From the cell containing the given text, extract its center point as (X, Y) coordinate. 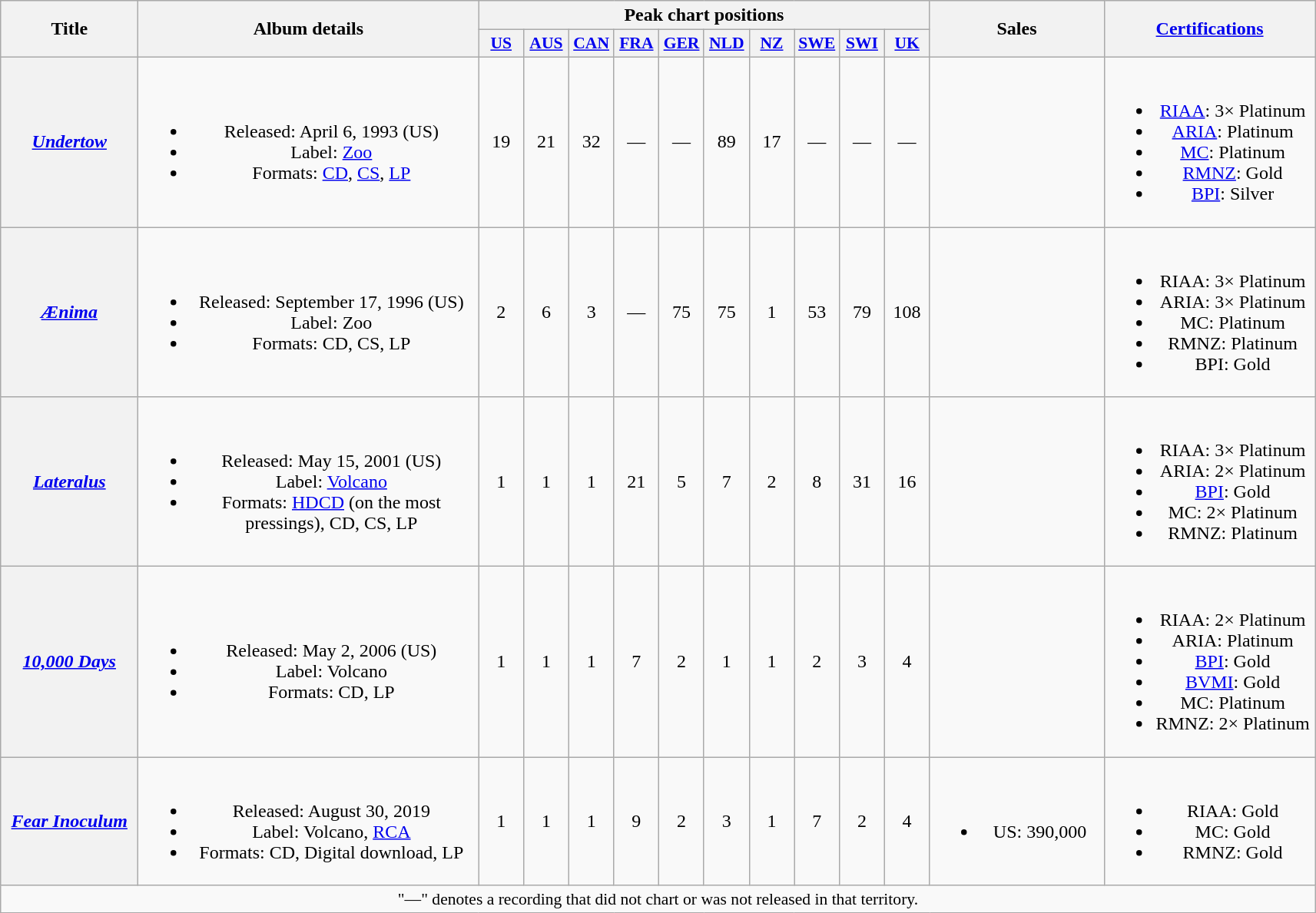
16 (907, 482)
79 (862, 312)
Released: September 17, 1996 (US)Label: ZooFormats: CD, CS, LP (309, 312)
RIAA: 3× PlatinumARIA: PlatinumMC: PlatinumRMNZ: GoldBPI: Silver (1209, 141)
Fear Inoculum (69, 822)
Lateralus (69, 482)
Sales (1017, 29)
5 (682, 482)
Ænima (69, 312)
RIAA: GoldMC: GoldRMNZ: Gold (1209, 822)
17 (771, 141)
9 (636, 822)
Peak chart positions (704, 15)
Released: May 2, 2006 (US)Label: VolcanoFormats: CD, LP (309, 662)
Album details (309, 29)
NZ (771, 44)
31 (862, 482)
RIAA: 3× PlatinumARIA: 3× PlatinumMC: PlatinumRMNZ: PlatinumBPI: Gold (1209, 312)
53 (817, 312)
CAN (592, 44)
89 (727, 141)
Certifications (1209, 29)
Title (69, 29)
108 (907, 312)
6 (547, 312)
FRA (636, 44)
Released: May 15, 2001 (US)Label: VolcanoFormats: HDCD (on the most pressings), CD, CS, LP (309, 482)
SWE (817, 44)
US: 390,000 (1017, 822)
GER (682, 44)
Released: April 6, 1993 (US)Label: ZooFormats: CD, CS, LP (309, 141)
UK (907, 44)
AUS (547, 44)
NLD (727, 44)
US (501, 44)
19 (501, 141)
SWI (862, 44)
"—" denotes a recording that did not chart or was not released in that territory. (658, 899)
RIAA: 2× PlatinumARIA: PlatinumBPI: GoldBVMI: GoldMC: PlatinumRMNZ: 2× Platinum (1209, 662)
Released: August 30, 2019Label: Volcano, RCAFormats: CD, Digital download, LP (309, 822)
8 (817, 482)
RIAA: 3× PlatinumARIA: 2× PlatinumBPI: GoldMC: 2× PlatinumRMNZ: Platinum (1209, 482)
Undertow (69, 141)
10,000 Days (69, 662)
32 (592, 141)
